Output the [x, y] coordinate of the center of the cell containing the given text.  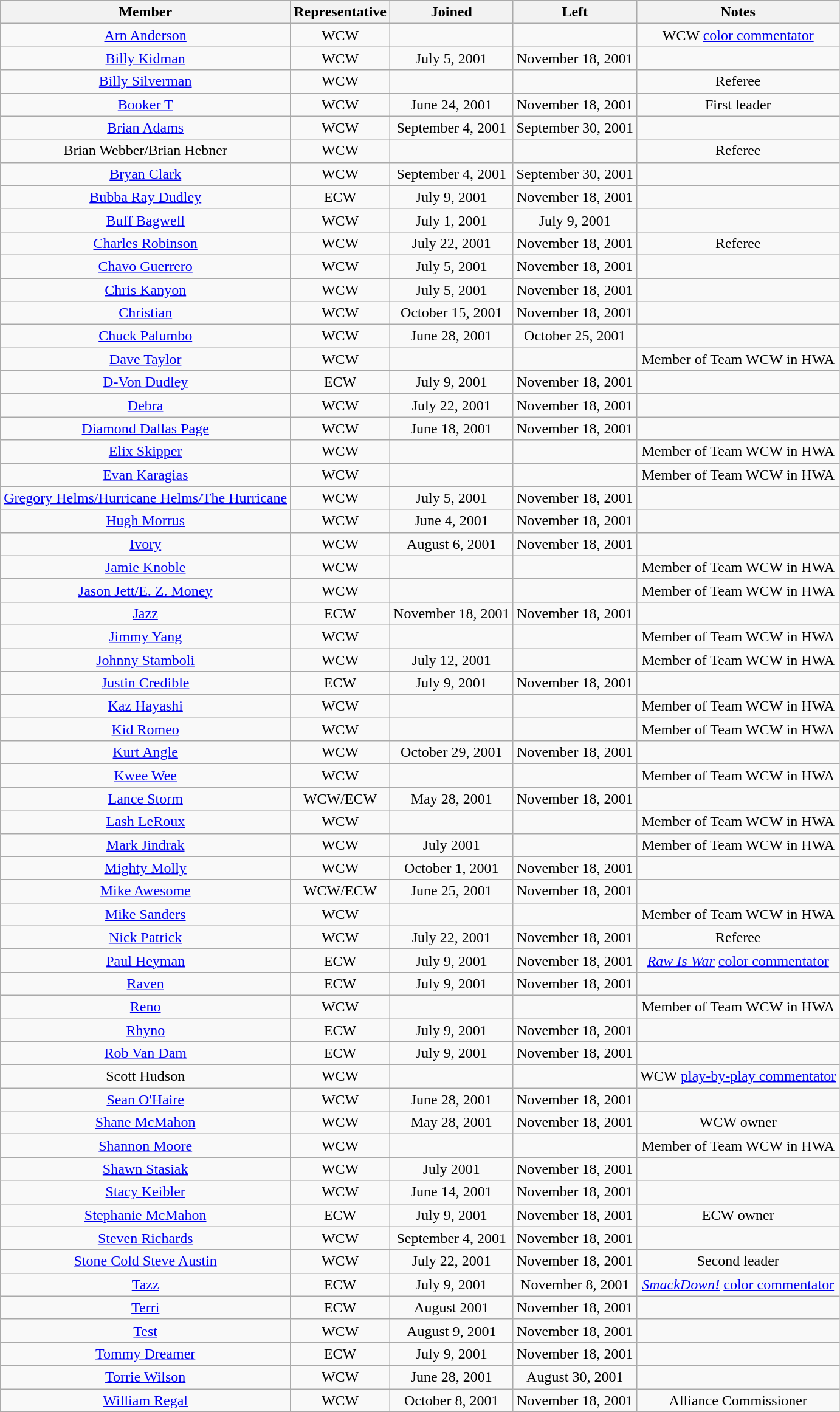
Jazz [146, 613]
Paul Heyman [146, 960]
SmackDown! color commentator [738, 1284]
Tommy Dreamer [146, 1354]
Rhyno [146, 1030]
June 14, 2001 [452, 1192]
Kurt Angle [146, 752]
August 6, 2001 [452, 544]
Christian [146, 313]
Gregory Helms/Hurricane Helms/The Hurricane [146, 498]
Booker T [146, 105]
Left [575, 12]
Charles Robinson [146, 243]
Diamond Dallas Page [146, 429]
June 18, 2001 [452, 429]
Stephanie McMahon [146, 1215]
Mighty Molly [146, 868]
Hugh Morrus [146, 521]
WCW color commentator [738, 35]
Steven Richards [146, 1238]
Billy Kidman [146, 58]
Dave Taylor [146, 359]
Stone Cold Steve Austin [146, 1261]
Chris Kanyon [146, 290]
August 2001 [452, 1307]
Member [146, 12]
Lash LeRoux [146, 822]
Shawn Stasiak [146, 1169]
Reno [146, 1007]
October 29, 2001 [452, 752]
Shannon Moore [146, 1146]
Bryan Clark [146, 174]
Lance Storm [146, 799]
June 24, 2001 [452, 105]
Brian Webber/Brian Hebner [146, 151]
Jason Jett/E. Z. Money [146, 590]
Raw Is War color commentator [738, 960]
Arn Anderson [146, 35]
Jimmy Yang [146, 636]
Nick Patrick [146, 937]
October 15, 2001 [452, 313]
Mark Jindrak [146, 845]
Terri [146, 1307]
Alliance Commissioner [738, 1400]
June 25, 2001 [452, 891]
Kwee Wee [146, 776]
Scott Hudson [146, 1076]
Kid Romeo [146, 729]
October 1, 2001 [452, 868]
Jamie Knoble [146, 567]
ECW owner [738, 1215]
William Regal [146, 1400]
Mike Awesome [146, 891]
Mike Sanders [146, 914]
July 1, 2001 [452, 220]
Chuck Palumbo [146, 336]
Bubba Ray Dudley [146, 197]
Sean O'Haire [146, 1100]
Torrie Wilson [146, 1377]
October 8, 2001 [452, 1400]
Kaz Hayashi [146, 706]
August 9, 2001 [452, 1331]
Chavo Guerrero [146, 266]
Tazz [146, 1284]
Rob Van Dam [146, 1053]
Representative [340, 12]
Second leader [738, 1261]
Johnny Stamboli [146, 660]
October 25, 2001 [575, 336]
August 30, 2001 [575, 1377]
Test [146, 1331]
Joined [452, 12]
Shane McMahon [146, 1123]
WCW owner [738, 1123]
Raven [146, 983]
Stacy Keibler [146, 1192]
Debra [146, 405]
D-Von Dudley [146, 382]
Billy Silverman [146, 81]
First leader [738, 105]
Ivory [146, 544]
Elix Skipper [146, 452]
Notes [738, 12]
Brian Adams [146, 128]
November 8, 2001 [575, 1284]
WCW play-by-play commentator [738, 1076]
Evan Karagias [146, 475]
Buff Bagwell [146, 220]
Justin Credible [146, 683]
July 12, 2001 [452, 660]
June 4, 2001 [452, 521]
